From the cell containing the given text, extract its center point as (x, y) coordinate. 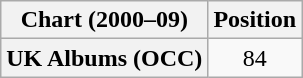
Position (255, 20)
84 (255, 58)
Chart (2000–09) (104, 20)
UK Albums (OCC) (104, 58)
